Pinpoint the cell where the given text exists, returning its (x, y) midpoint coordinate. 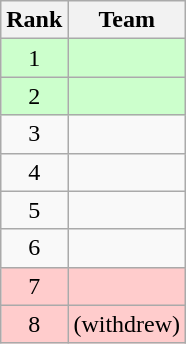
3 (34, 134)
Team (127, 20)
Rank (34, 20)
8 (34, 324)
4 (34, 172)
2 (34, 96)
7 (34, 286)
5 (34, 210)
(withdrew) (127, 324)
6 (34, 248)
1 (34, 58)
